Pinpoint the cell where the given text exists, returning its (x, y) midpoint coordinate. 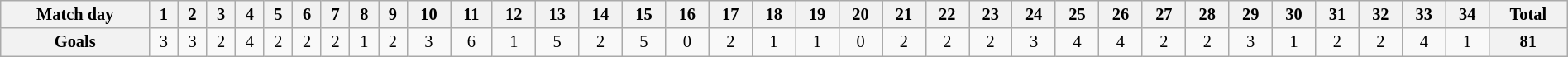
81 (1528, 42)
Goals (75, 42)
20 (860, 14)
Total (1528, 14)
27 (1164, 14)
34 (1467, 14)
12 (514, 14)
33 (1424, 14)
28 (1207, 14)
14 (600, 14)
18 (773, 14)
19 (817, 14)
23 (991, 14)
15 (643, 14)
21 (904, 14)
9 (394, 14)
17 (730, 14)
24 (1034, 14)
29 (1250, 14)
22 (947, 14)
25 (1077, 14)
32 (1380, 14)
8 (364, 14)
Match day (75, 14)
16 (687, 14)
30 (1293, 14)
11 (471, 14)
26 (1121, 14)
31 (1337, 14)
13 (557, 14)
7 (336, 14)
10 (428, 14)
